Output the (X, Y) coordinate of the center of the cell containing the given text.  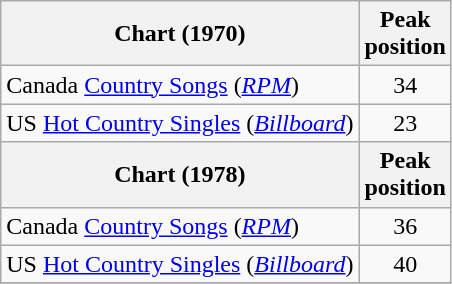
23 (405, 123)
Chart (1978) (180, 174)
Chart (1970) (180, 34)
34 (405, 85)
40 (405, 264)
36 (405, 226)
